Provide the [X, Y] coordinate of the cell's center where the given text is located.  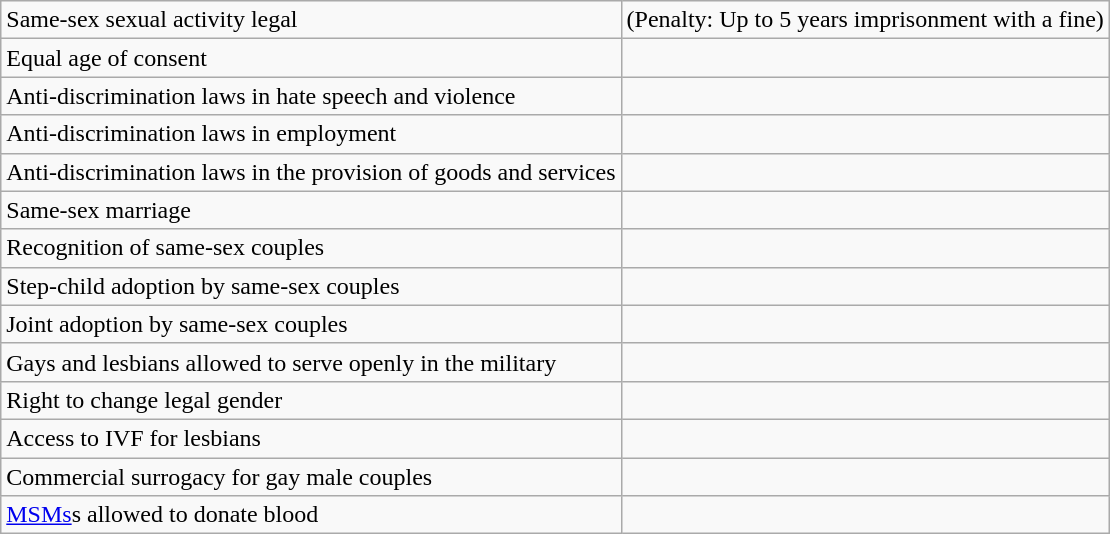
MSMss allowed to donate blood [311, 515]
Anti-discrimination laws in employment [311, 134]
Recognition of same-sex couples [311, 248]
Equal age of consent [311, 58]
Same-sex marriage [311, 210]
Anti-discrimination laws in hate speech and violence [311, 96]
Access to IVF for lesbians [311, 438]
Joint adoption by same-sex couples [311, 324]
Same-sex sexual activity legal [311, 20]
Commercial surrogacy for gay male couples [311, 477]
Anti-discrimination laws in the provision of goods and services [311, 172]
Step-child adoption by same-sex couples [311, 286]
Gays and lesbians allowed to serve openly in the military [311, 362]
(Penalty: Up to 5 years imprisonment with a fine) [865, 20]
Right to change legal gender [311, 400]
